Locate the cell with the specified text and output its [X, Y] center coordinate. 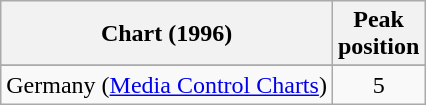
Germany (Media Control Charts) [167, 85]
Peakposition [378, 34]
5 [378, 85]
Chart (1996) [167, 34]
